Capture the cell that displays the provided text and extract its (X, Y) central coordinate. 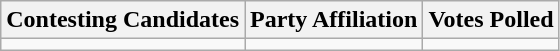
Party Affiliation (334, 20)
Contesting Candidates (123, 20)
Votes Polled (491, 20)
